From the cell containing the given text, extract its center point as [x, y] coordinate. 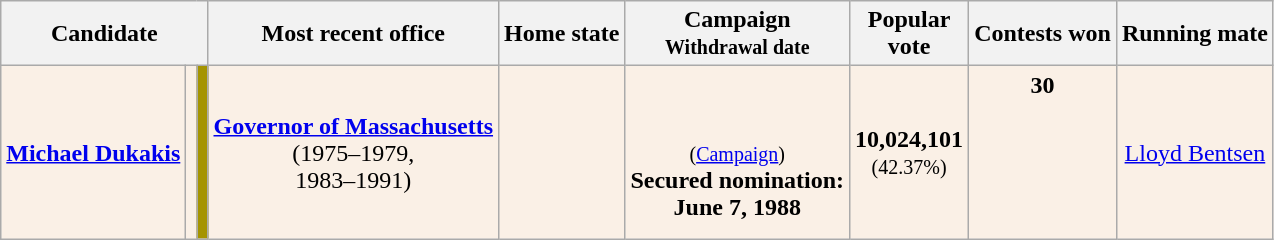
Michael Dukakis [94, 152]
Contests won [1043, 34]
CampaignWithdrawal date [738, 34]
Home state [562, 34]
Popularvote [910, 34]
30 [1043, 152]
Candidate [104, 34]
Running mate [1194, 34]
(Campaign)Secured nomination: June 7, 1988 [738, 152]
Governor of Massachusetts(1975–1979,1983–1991) [354, 152]
Most recent office [354, 34]
10,024,101(42.37%) [910, 152]
Lloyd Bentsen [1194, 152]
